Extract the (x, y) coordinate from the center of the cell holding the provided text.  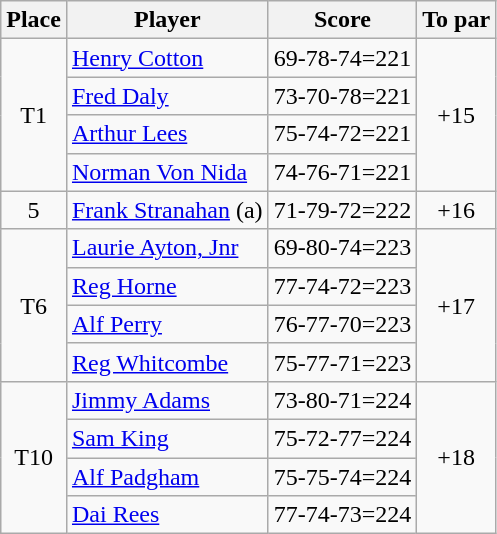
75-75-74=224 (342, 477)
Sam King (167, 438)
Player (167, 20)
Laurie Ayton, Jnr (167, 248)
+17 (456, 305)
T6 (34, 305)
T10 (34, 457)
To par (456, 20)
Norman Von Nida (167, 172)
77-74-72=223 (342, 286)
Reg Whitcombe (167, 362)
+18 (456, 457)
5 (34, 210)
75-74-72=221 (342, 134)
Alf Perry (167, 324)
Fred Daly (167, 96)
Place (34, 20)
73-80-71=224 (342, 400)
+15 (456, 115)
69-80-74=223 (342, 248)
Score (342, 20)
77-74-73=224 (342, 515)
T1 (34, 115)
Arthur Lees (167, 134)
71-79-72=222 (342, 210)
75-72-77=224 (342, 438)
74-76-71=221 (342, 172)
Frank Stranahan (a) (167, 210)
+16 (456, 210)
Reg Horne (167, 286)
69-78-74=221 (342, 58)
Dai Rees (167, 515)
Jimmy Adams (167, 400)
75-77-71=223 (342, 362)
Henry Cotton (167, 58)
73-70-78=221 (342, 96)
76-77-70=223 (342, 324)
Alf Padgham (167, 477)
